Pinpoint the cell where the given text exists, returning its [x, y] midpoint coordinate. 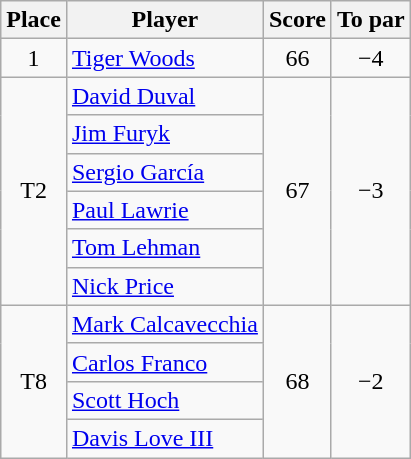
−4 [370, 58]
Davis Love III [164, 438]
Paul Lawrie [164, 210]
68 [297, 381]
67 [297, 191]
Score [297, 20]
1 [34, 58]
Place [34, 20]
Mark Calcavecchia [164, 324]
Tiger Woods [164, 58]
Carlos Franco [164, 362]
Player [164, 20]
Jim Furyk [164, 134]
T8 [34, 381]
Nick Price [164, 286]
To par [370, 20]
Scott Hoch [164, 400]
Tom Lehman [164, 248]
T2 [34, 191]
−2 [370, 381]
−3 [370, 191]
David Duval [164, 96]
66 [297, 58]
Sergio García [164, 172]
